Search for the cell housing the specified text and yield its [x, y] center coordinate. 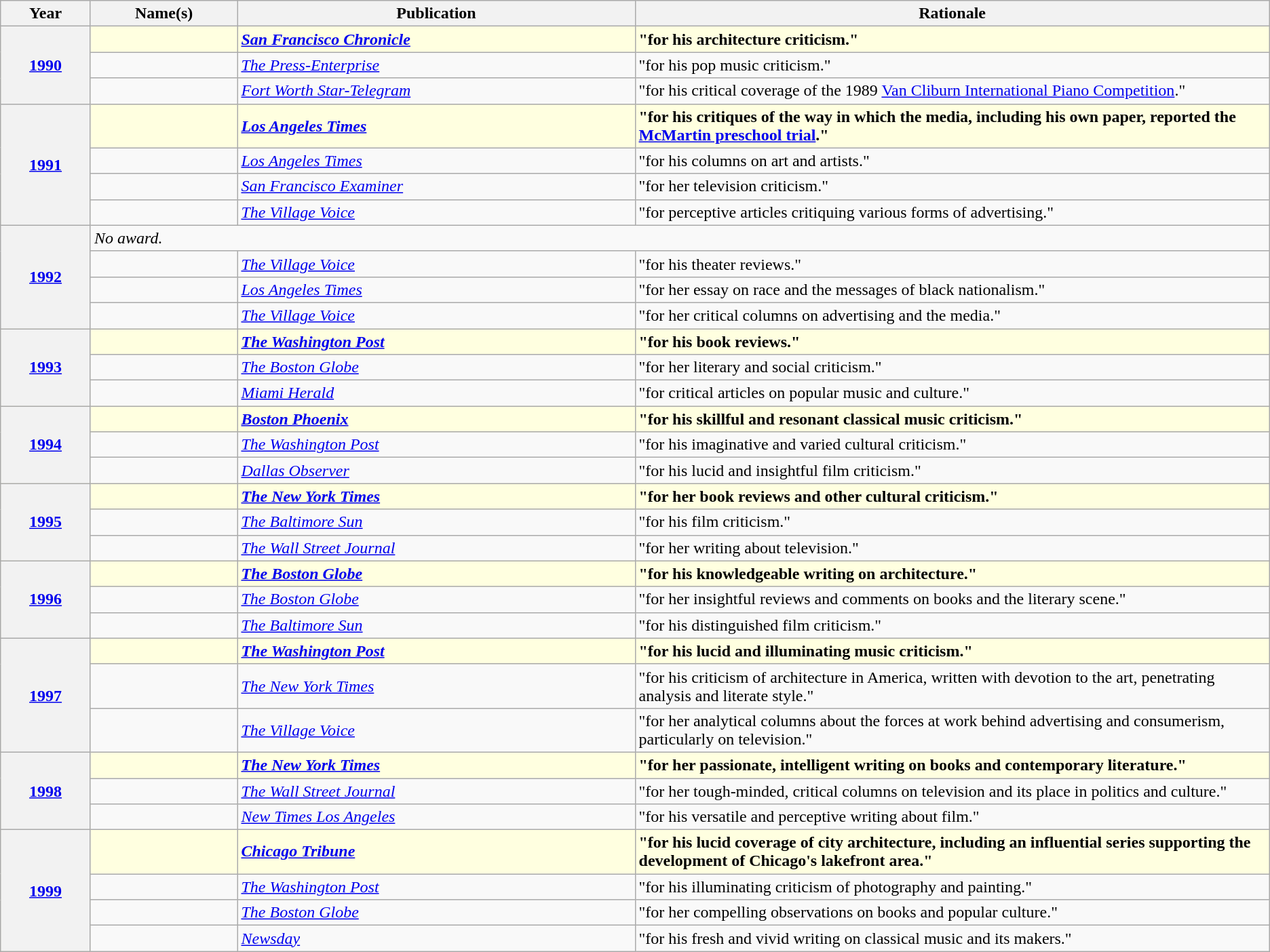
"for his skillful and resonant classical music criticism." [952, 419]
"for her compelling observations on books and popular culture." [952, 913]
"for his fresh and vivid writing on classical music and its makers." [952, 938]
"for his lucid and insightful film criticism." [952, 471]
"for his architecture criticism." [952, 39]
1991 [46, 164]
1990 [46, 65]
San Francisco Chronicle [436, 39]
Dallas Observer [436, 471]
"for her analytical columns about the forces at work behind advertising and consumerism, particularly on television." [952, 730]
1995 [46, 522]
"for her tough-minded, critical columns on television and its place in politics and culture." [952, 791]
"for his lucid and illuminating music criticism." [952, 651]
"for his film criticism." [952, 522]
"for his lucid coverage of city architecture, including an influential series supporting the development of Chicago's lakefront area." [952, 852]
"for his book reviews." [952, 341]
Fort Worth Star-Telegram [436, 91]
Publication [436, 14]
1992 [46, 277]
Rationale [952, 14]
"for his criticism of architecture in America, written with devotion to the art, penetrating analysis and literate style." [952, 686]
"for his critical coverage of the 1989 Van Cliburn International Piano Competition." [952, 91]
New Times Los Angeles [436, 817]
The Press-Enterprise [436, 65]
"for perceptive articles critiquing various forms of advertising." [952, 212]
"for her essay on race and the messages of black nationalism." [952, 290]
Boston Phoenix [436, 419]
1993 [46, 367]
Name(s) [164, 14]
"for her insightful reviews and comments on books and the literary scene." [952, 599]
"for his columns on art and artists." [952, 161]
No award. [680, 238]
Miami Herald [436, 393]
"for his distinguished film criticism." [952, 625]
"for her passionate, intelligent writing on books and contemporary literature." [952, 765]
1999 [46, 891]
1997 [46, 695]
"for his knowledgeable writing on architecture." [952, 574]
"for her writing about television." [952, 548]
Year [46, 14]
Newsday [436, 938]
"for his theater reviews." [952, 264]
"for her critical columns on advertising and the media." [952, 315]
"for his imaginative and varied cultural criticism." [952, 445]
1996 [46, 599]
1998 [46, 791]
Chicago Tribune [436, 852]
"for his illuminating criticism of photography and painting." [952, 887]
1994 [46, 445]
"for his critiques of the way in which the media, including his own paper, reported the McMartin preschool trial." [952, 126]
"for his versatile and perceptive writing about film." [952, 817]
"for her literary and social criticism." [952, 368]
"for her book reviews and other cultural criticism." [952, 496]
"for critical articles on popular music and culture." [952, 393]
"for her television criticism." [952, 186]
San Francisco Examiner [436, 186]
"for his pop music criticism." [952, 65]
